For the text-containing cell, return its midpoint in (x, y) coordinate format. 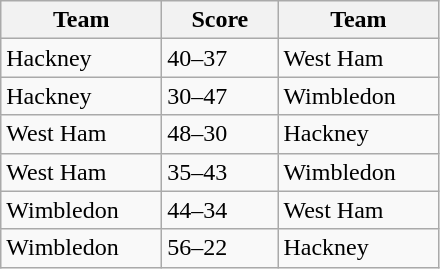
44–34 (220, 210)
48–30 (220, 134)
Score (220, 20)
40–37 (220, 58)
56–22 (220, 248)
30–47 (220, 96)
35–43 (220, 172)
